Locate the cell with the specified text and output its [X, Y] center coordinate. 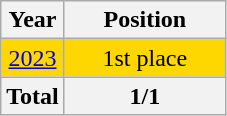
2023 [33, 58]
1/1 [144, 96]
Position [144, 20]
1st place [144, 58]
Year [33, 20]
Total [33, 96]
